Search for the cell housing the specified text and yield its [x, y] center coordinate. 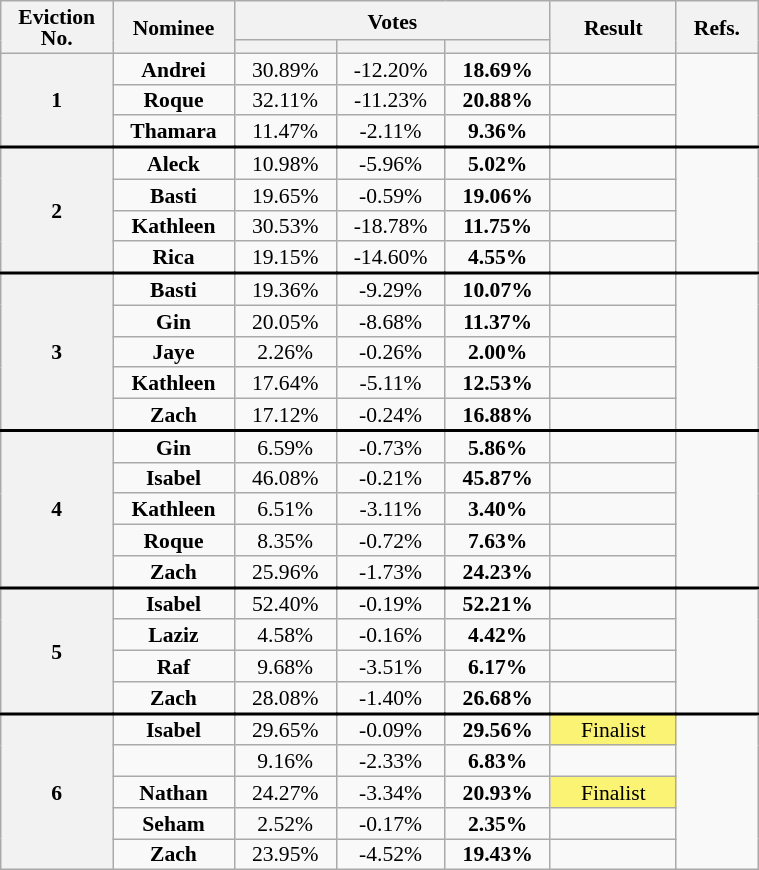
46.08% [285, 478]
32.11% [285, 100]
4 [57, 510]
30.53% [285, 226]
4.42% [498, 636]
Eviction No. [57, 27]
-2.11% [390, 132]
9.16% [285, 762]
7.63% [498, 540]
12.53% [498, 384]
3.40% [498, 510]
24.23% [498, 572]
-0.26% [390, 352]
23.95% [285, 854]
1 [57, 100]
-3.51% [390, 666]
5.02% [498, 163]
11.75% [498, 226]
52.40% [285, 604]
6.17% [498, 666]
-5.96% [390, 163]
2 [57, 210]
Nathan [174, 792]
17.64% [285, 384]
-0.72% [390, 540]
6.59% [285, 447]
2.26% [285, 352]
17.12% [285, 415]
-12.20% [390, 68]
16.88% [498, 415]
Result [613, 27]
Jaye [174, 352]
-3.11% [390, 510]
28.08% [285, 698]
-3.34% [390, 792]
2.35% [498, 824]
19.36% [285, 289]
-0.17% [390, 824]
-0.19% [390, 604]
-1.40% [390, 698]
-4.52% [390, 854]
4.58% [285, 636]
25.96% [285, 572]
45.87% [498, 478]
20.88% [498, 100]
-0.24% [390, 415]
26.68% [498, 698]
5.86% [498, 447]
20.05% [285, 320]
4.55% [498, 258]
-0.59% [390, 194]
Andrei [174, 68]
Laziz [174, 636]
9.68% [285, 666]
-5.11% [390, 384]
2.52% [285, 824]
-2.33% [390, 762]
-0.21% [390, 478]
-18.78% [390, 226]
-9.29% [390, 289]
19.43% [498, 854]
-0.09% [390, 730]
3 [57, 352]
Aleck [174, 163]
Rica [174, 258]
-0.16% [390, 636]
Votes [392, 20]
19.06% [498, 194]
19.15% [285, 258]
10.98% [285, 163]
-1.73% [390, 572]
-14.60% [390, 258]
8.35% [285, 540]
30.89% [285, 68]
6 [57, 792]
19.65% [285, 194]
29.56% [498, 730]
5 [57, 651]
11.47% [285, 132]
-0.73% [390, 447]
20.93% [498, 792]
-8.68% [390, 320]
52.21% [498, 604]
10.07% [498, 289]
24.27% [285, 792]
2.00% [498, 352]
18.69% [498, 68]
6.51% [285, 510]
11.37% [498, 320]
Raf [174, 666]
Seham [174, 824]
Nominee [174, 27]
-11.23% [390, 100]
Thamara [174, 132]
9.36% [498, 132]
Refs. [716, 27]
29.65% [285, 730]
6.83% [498, 762]
